Pinpoint the cell where the given text exists, returning its (X, Y) midpoint coordinate. 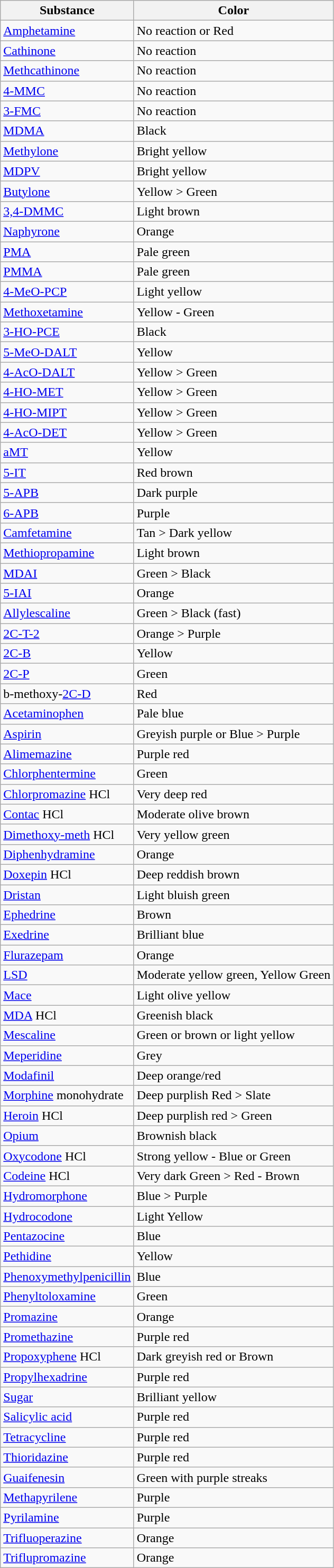
3-FMC (67, 111)
Salicylic acid (67, 1417)
Aspirin (67, 734)
Pyrilamine (67, 1517)
Camfetamine (67, 533)
Cathinone (67, 51)
Dimethoxy-meth HCl (67, 834)
Doxepin HCl (67, 874)
Amphetamine (67, 31)
4-HO-MIPT (67, 412)
Brilliant yellow (234, 1397)
Tetracycline (67, 1437)
4-MeO-PCP (67, 292)
4-AcO-DALT (67, 372)
Deep reddish brown (234, 874)
2C-T-2 (67, 634)
Greyish purple or Blue > Purple (234, 734)
Greenish black (234, 1015)
Promethazine (67, 1337)
Deep orange/red (234, 1075)
LSD (67, 975)
Trifluoperazine (67, 1538)
Guaifenesin (67, 1477)
Acetaminophen (67, 714)
Methiopropamine (67, 553)
2C-B (67, 654)
Red brown (234, 473)
Light Yellow (234, 1216)
Strong yellow - Blue or Green (234, 1156)
Red (234, 694)
Mescaline (67, 1035)
Very dark Green > Red - Brown (234, 1176)
Dark greyish red or Brown (234, 1357)
Thioridazine (67, 1457)
Hydrocodone (67, 1216)
Light yellow (234, 292)
Yellow - Green (234, 312)
Modafinil (67, 1075)
Morphine monohydrate (67, 1095)
3,4-DMMC (67, 211)
Hydromorphone (67, 1196)
Brown (234, 915)
Pale blue (234, 714)
3-HO-PCE (67, 332)
Dark purple (234, 493)
Blue > Purple (234, 1196)
Methoxetamine (67, 312)
Heroin HCl (67, 1116)
Ephedrine (67, 915)
Methylone (67, 151)
Mace (67, 995)
Light olive yellow (234, 995)
6-APB (67, 513)
MDAI (67, 573)
Orange > Purple (234, 634)
Diphenhydramine (67, 854)
Green > Black (fast) (234, 613)
b-methoxy-2C-D (67, 694)
Green > Black (234, 573)
Codeine HCl (67, 1176)
Phenyltoloxamine (67, 1297)
PMA (67, 252)
MDA HCl (67, 1015)
Green with purple streaks (234, 1477)
Meperidine (67, 1055)
Green or brown or light yellow (234, 1035)
Deep purplish red > Green (234, 1116)
Very yellow green (234, 834)
Chlorpromazine HCl (67, 794)
Substance (67, 11)
Oxycodone HCl (67, 1156)
Exedrine (67, 935)
Butylone (67, 191)
Pethidine (67, 1257)
Moderate olive brown (234, 814)
Pentazocine (67, 1236)
Alimemazine (67, 754)
Triflupromazine (67, 1558)
Grey (234, 1055)
MDMA (67, 131)
2C-P (67, 674)
4-HO-MET (67, 392)
Light bluish green (234, 895)
Brownish black (234, 1136)
Tan > Dark yellow (234, 533)
Brilliant blue (234, 935)
Methapyrilene (67, 1497)
Deep purplish Red > Slate (234, 1095)
4-AcO-DET (67, 432)
Chlorphentermine (67, 774)
5-IAI (67, 593)
Naphyrone (67, 231)
5-APB (67, 493)
Propoxyphene HCl (67, 1357)
Very deep red (234, 794)
Promazine (67, 1317)
Phenoxymethylpenicillin (67, 1277)
PMMA (67, 272)
Sugar (67, 1397)
Opium (67, 1136)
aMT (67, 452)
5-IT (67, 473)
Moderate yellow green, Yellow Green (234, 975)
Contac HCl (67, 814)
Flurazepam (67, 955)
Methcathinone (67, 71)
Propylhexadrine (67, 1377)
Allylescaline (67, 613)
5-MeO-DALT (67, 352)
Dristan (67, 895)
Color (234, 11)
MDPV (67, 171)
4-MMC (67, 91)
No reaction or Red (234, 31)
